Locate the cell with the specified text and output its (x, y) center coordinate. 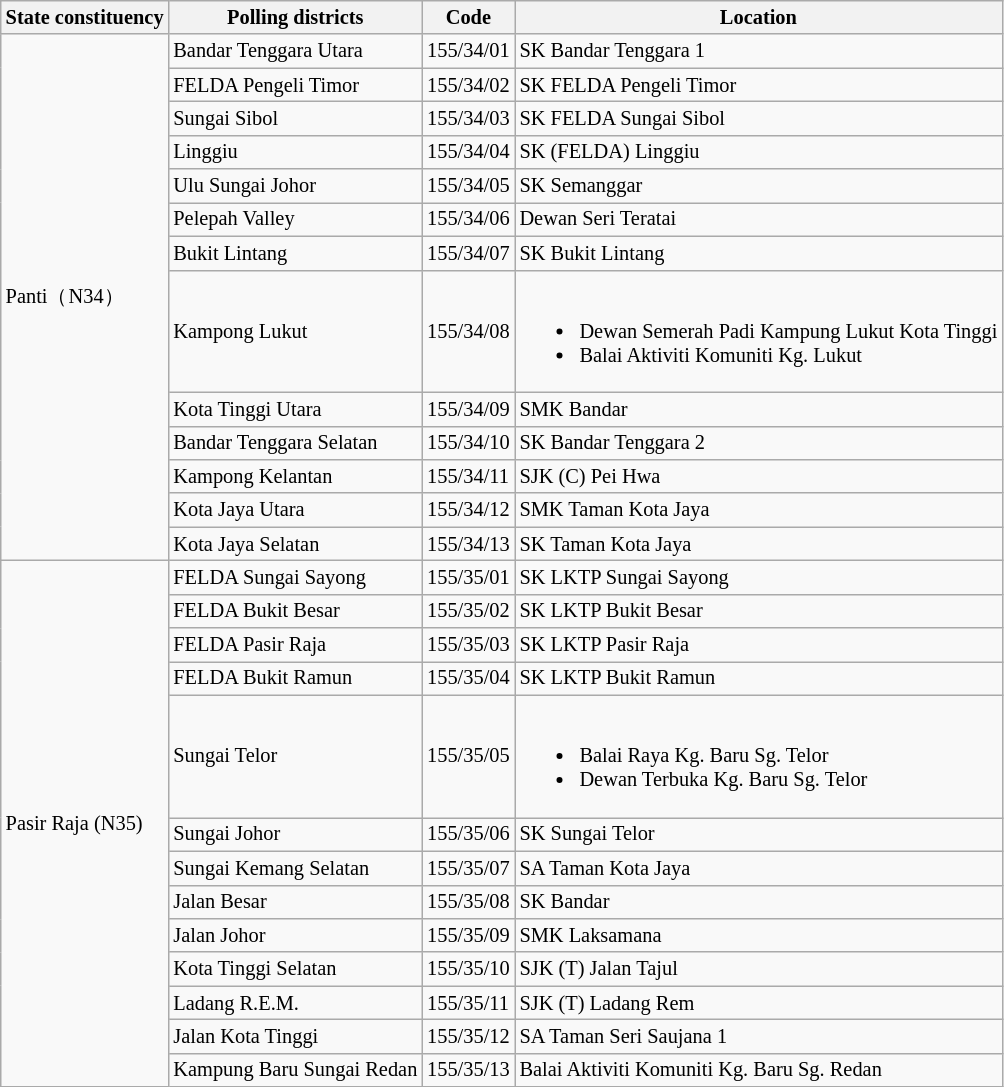
SK LKTP Pasir Raja (759, 645)
155/35/01 (468, 577)
Jalan Johor (295, 935)
SK LKTP Bukit Besar (759, 611)
Sungai Sibol (295, 118)
Dewan Seri Teratai (759, 219)
SJK (T) Jalan Tajul (759, 969)
FELDA Pasir Raja (295, 645)
Location (759, 17)
SA Taman Seri Saujana 1 (759, 1036)
Kampung Baru Sungai Redan (295, 1070)
155/34/11 (468, 476)
155/34/08 (468, 331)
Pasir Raja (N35) (85, 823)
Balai Raya Kg. Baru Sg. TelorDewan Terbuka Kg. Baru Sg. Telor (759, 756)
155/35/07 (468, 868)
Dewan Semerah Padi Kampung Lukut Kota TinggiBalai Aktiviti Komuniti Kg. Lukut (759, 331)
FELDA Pengeli Timor (295, 85)
155/35/06 (468, 834)
155/35/08 (468, 902)
FELDA Sungai Sayong (295, 577)
155/35/02 (468, 611)
SJK (T) Ladang Rem (759, 1003)
Linggiu (295, 152)
Polling districts (295, 17)
Kampong Kelantan (295, 476)
SK Bandar Tenggara 1 (759, 51)
155/35/04 (468, 678)
155/35/09 (468, 935)
Ladang R.E.M. (295, 1003)
Kota Jaya Selatan (295, 544)
SMK Laksamana (759, 935)
155/34/09 (468, 409)
State constituency (85, 17)
SK LKTP Bukit Ramun (759, 678)
155/34/02 (468, 85)
155/35/11 (468, 1003)
155/35/13 (468, 1070)
SK FELDA Pengeli Timor (759, 85)
Code (468, 17)
Kampong Lukut (295, 331)
SK Bukit Lintang (759, 253)
SK Taman Kota Jaya (759, 544)
Kota Tinggi Utara (295, 409)
155/35/03 (468, 645)
155/34/04 (468, 152)
Kota Jaya Utara (295, 510)
155/35/12 (468, 1036)
155/34/07 (468, 253)
Sungai Telor (295, 756)
SK Sungai Telor (759, 834)
Ulu Sungai Johor (295, 186)
155/34/03 (468, 118)
FELDA Bukit Besar (295, 611)
Jalan Kota Tinggi (295, 1036)
Sungai Johor (295, 834)
155/35/05 (468, 756)
Balai Aktiviti Komuniti Kg. Baru Sg. Redan (759, 1070)
SMK Bandar (759, 409)
Bandar Tenggara Selatan (295, 443)
SA Taman Kota Jaya (759, 868)
155/34/13 (468, 544)
SK FELDA Sungai Sibol (759, 118)
155/34/05 (468, 186)
155/34/01 (468, 51)
SK LKTP Sungai Sayong (759, 577)
Bandar Tenggara Utara (295, 51)
Jalan Besar (295, 902)
SK Semanggar (759, 186)
155/34/06 (468, 219)
SJK (C) Pei Hwa (759, 476)
Sungai Kemang Selatan (295, 868)
SK (FELDA) Linggiu (759, 152)
Kota Tinggi Selatan (295, 969)
SMK Taman Kota Jaya (759, 510)
SK Bandar (759, 902)
Bukit Lintang (295, 253)
Panti（N34） (85, 297)
Pelepah Valley (295, 219)
SK Bandar Tenggara 2 (759, 443)
FELDA Bukit Ramun (295, 678)
155/34/10 (468, 443)
155/35/10 (468, 969)
155/34/12 (468, 510)
